Output the (x, y) coordinate of the center of the cell containing the given text.  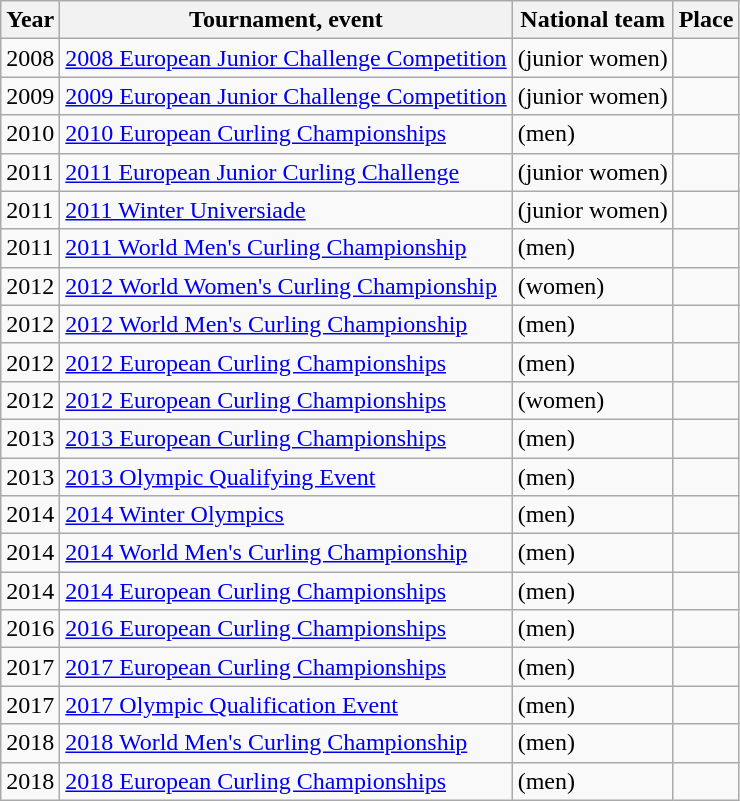
2009 (30, 96)
2014 European Curling Championships (286, 591)
2011 European Junior Curling Challenge (286, 172)
2010 (30, 134)
2017 European Curling Championships (286, 667)
National team (592, 20)
2011 World Men's Curling Championship (286, 248)
2011 Winter Universiade (286, 210)
Place (706, 20)
2010 European Curling Championships (286, 134)
2016 (30, 629)
2016 European Curling Championships (286, 629)
2013 European Curling Championships (286, 438)
2018 European Curling Championships (286, 781)
2014 Winter Olympics (286, 515)
2012 World Men's Curling Championship (286, 324)
2014 World Men's Curling Championship (286, 553)
Tournament, event (286, 20)
2009 European Junior Challenge Competition (286, 96)
2018 World Men's Curling Championship (286, 743)
2008 European Junior Challenge Competition (286, 58)
2012 World Women's Curling Championship (286, 286)
2017 Olympic Qualification Event (286, 705)
Year (30, 20)
2013 Olympic Qualifying Event (286, 477)
2008 (30, 58)
